Return the (X, Y) coordinate for the center point of the cell that contains the specified text.  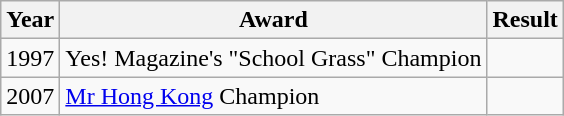
2007 (30, 96)
Award (274, 20)
Year (30, 20)
Result (525, 20)
1997 (30, 58)
Yes! Magazine's "School Grass" Champion (274, 58)
Mr Hong Kong Champion (274, 96)
